Locate the cell with the specified text and output its (x, y) center coordinate. 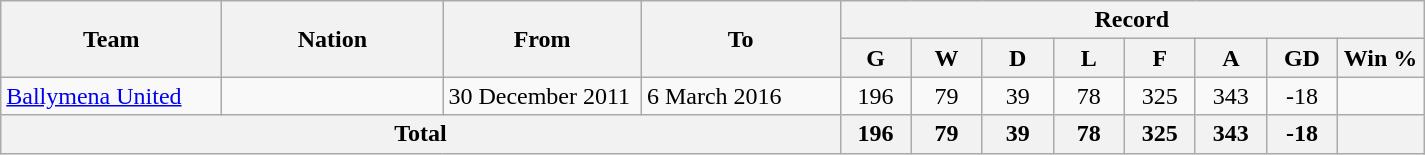
30 December 2011 (542, 96)
From (542, 39)
GD (1302, 58)
A (1230, 58)
Team (112, 39)
Ballymena United (112, 96)
Win % (1380, 58)
Record (1132, 20)
W (946, 58)
To (740, 39)
Total (420, 134)
6 March 2016 (740, 96)
L (1088, 58)
D (1018, 58)
G (876, 58)
F (1160, 58)
Nation (332, 39)
